Identify which cell holds the provided text, then report its (x, y) central coordinate. 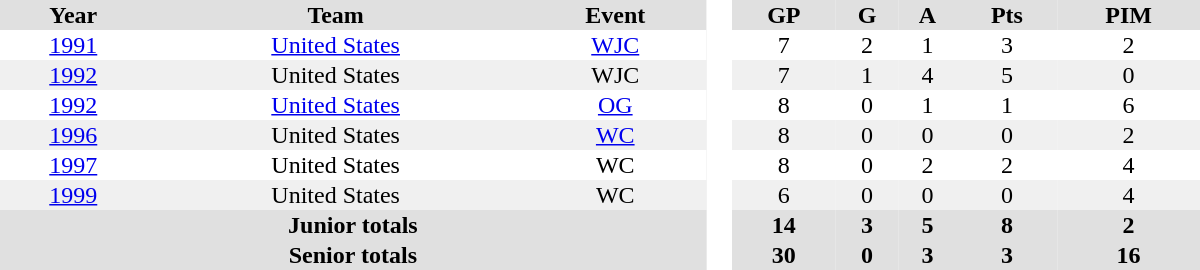
1991 (74, 45)
PIM (1128, 15)
OG (616, 105)
1999 (74, 195)
GP (784, 15)
G (867, 15)
1996 (74, 135)
Pts (1008, 15)
Senior totals (353, 255)
1997 (74, 165)
Year (74, 15)
A (927, 15)
16 (1128, 255)
Event (616, 15)
30 (784, 255)
14 (784, 225)
Team (336, 15)
Junior totals (353, 225)
